Output the (x, y) coordinate of the center of the cell containing the given text.  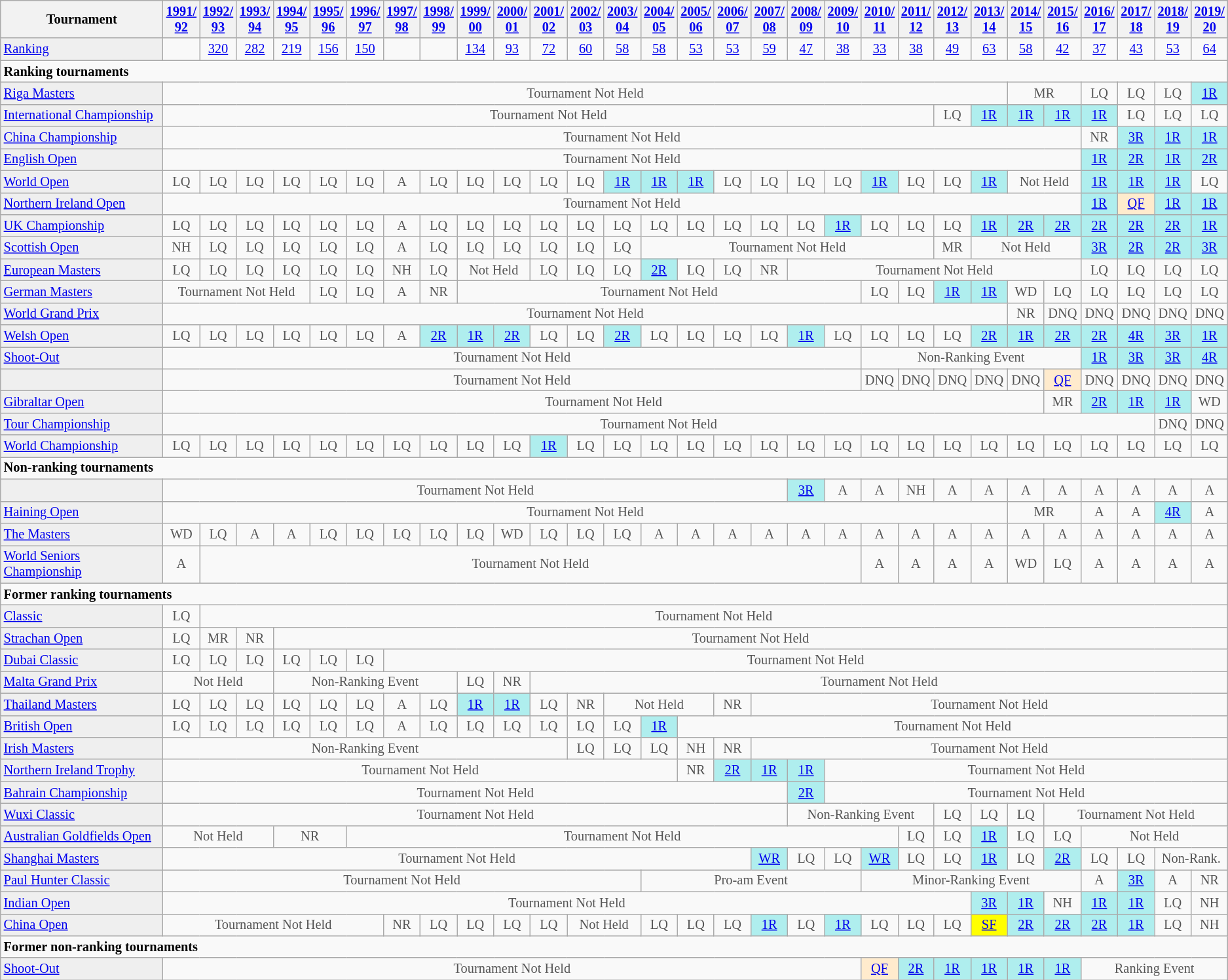
2017/18 (1136, 19)
Ranking tournaments (614, 71)
134 (475, 49)
Malta Grand Prix (82, 682)
Dubai Classic (82, 660)
2008/09 (806, 19)
2004/05 (659, 19)
German Masters (82, 292)
37 (1099, 49)
Non-ranking tournaments (614, 468)
1996/97 (365, 19)
150 (365, 49)
282 (255, 49)
49 (952, 49)
Northern Ireland Open (82, 204)
93 (512, 49)
Riga Masters (82, 93)
Pro-am Event (751, 880)
Northern Ireland Trophy (82, 770)
63 (989, 49)
1995/96 (328, 19)
43 (1136, 49)
320 (218, 49)
42 (1062, 49)
English Open (82, 159)
2014/15 (1026, 19)
156 (328, 49)
219 (291, 49)
1994/95 (291, 19)
2001/02 (549, 19)
UK Championship (82, 225)
Indian Open (82, 903)
2000/01 (512, 19)
Classic (82, 616)
1993/94 (255, 19)
2011/12 (916, 19)
Bahrain Championship (82, 793)
2018/19 (1173, 19)
British Open (82, 726)
Haining Open (82, 512)
2019/20 (1210, 19)
Australian Goldfields Open (82, 837)
Ranking Event (1154, 969)
2003/04 (622, 19)
Thailand Masters (82, 704)
2002/03 (586, 19)
2015/16 (1062, 19)
Irish Masters (82, 748)
Wuxi Classic (82, 814)
1999/00 (475, 19)
Tournament (82, 19)
Tour Championship (82, 424)
World Grand Prix (82, 314)
China Open (82, 925)
1997/98 (401, 19)
59 (770, 49)
Welsh Open (82, 336)
2010/11 (880, 19)
Strachan Open (82, 638)
China Championship (82, 138)
World Championship (82, 446)
47 (806, 49)
International Championship (82, 115)
72 (549, 49)
1992/93 (218, 19)
Former ranking tournaments (614, 594)
Paul Hunter Classic (82, 880)
2006/07 (732, 19)
2013/14 (989, 19)
2016/17 (1099, 19)
Minor-Ranking Event (971, 880)
64 (1210, 49)
World Open (82, 181)
2012/13 (952, 19)
Ranking (82, 49)
Non-Rank. (1191, 859)
Gibraltar Open (82, 402)
2005/06 (696, 19)
SF (989, 925)
2009/10 (843, 19)
World Seniors Championship (82, 564)
European Masters (82, 270)
60 (586, 49)
1998/99 (439, 19)
2007/08 (770, 19)
The Masters (82, 534)
Scottish Open (82, 248)
1991/92 (181, 19)
Former non-ranking tournaments (614, 947)
Shanghai Masters (82, 859)
33 (880, 49)
